Return the (X, Y) coordinate for the center point of the cell that contains the specified text.  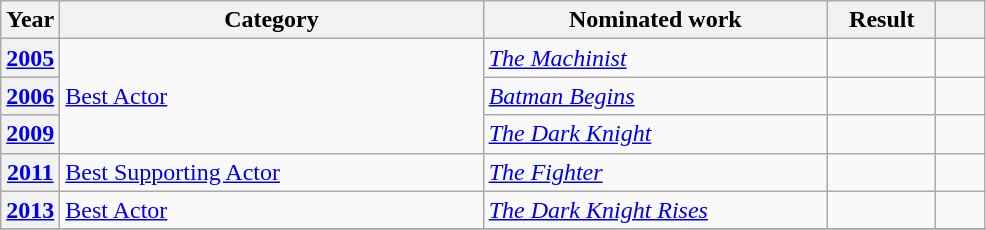
Year (30, 20)
Result (882, 20)
2006 (30, 96)
2013 (30, 210)
The Fighter (656, 172)
2011 (30, 172)
Best Supporting Actor (272, 172)
The Dark Knight Rises (656, 210)
Nominated work (656, 20)
The Dark Knight (656, 134)
2009 (30, 134)
Batman Begins (656, 96)
2005 (30, 58)
The Machinist (656, 58)
Category (272, 20)
